Locate the cell with the specified text and output its (X, Y) center coordinate. 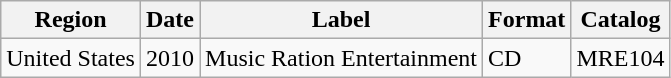
Region (71, 20)
Catalog (620, 20)
Format (527, 20)
Label (342, 20)
Date (170, 20)
MRE104 (620, 58)
2010 (170, 58)
CD (527, 58)
Music Ration Entertainment (342, 58)
United States (71, 58)
